Return the (X, Y) coordinate for the center point of the cell that contains the specified text.  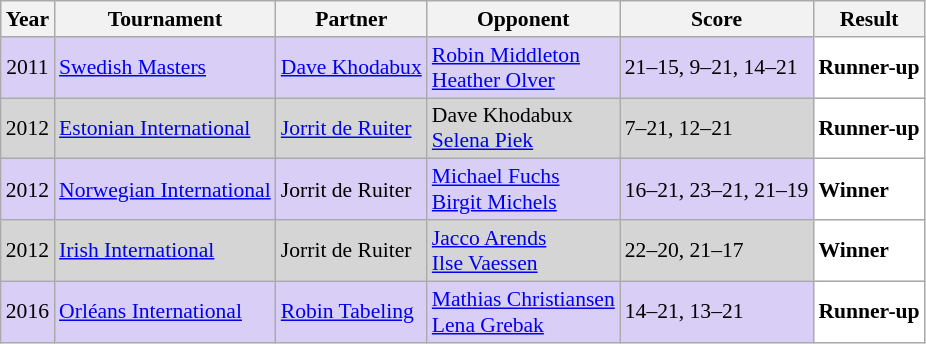
7–21, 12–21 (717, 128)
16–21, 23–21, 21–19 (717, 190)
Opponent (524, 19)
Tournament (165, 19)
2016 (28, 312)
Mathias Christiansen Lena Grebak (524, 312)
Jacco Arends Ilse Vaessen (524, 250)
Estonian International (165, 128)
Robin Tabeling (352, 312)
2011 (28, 68)
22–20, 21–17 (717, 250)
Result (868, 19)
Score (717, 19)
21–15, 9–21, 14–21 (717, 68)
Partner (352, 19)
Dave Khodabux (352, 68)
Year (28, 19)
Swedish Masters (165, 68)
Michael Fuchs Birgit Michels (524, 190)
Orléans International (165, 312)
14–21, 13–21 (717, 312)
Norwegian International (165, 190)
Dave Khodabux Selena Piek (524, 128)
Irish International (165, 250)
Robin Middleton Heather Olver (524, 68)
